From the cell containing the given text, extract its center point as (X, Y) coordinate. 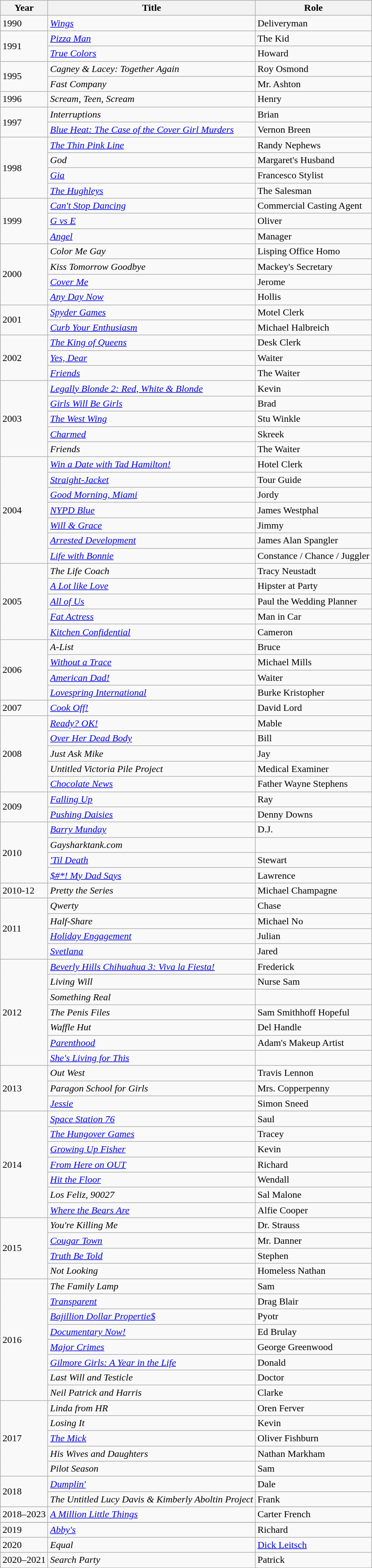
Falling Up (152, 799)
Growing Up Fisher (152, 1149)
2018–2023 (24, 1514)
Sal Malone (314, 1195)
Out West (152, 1073)
Frederick (314, 967)
Good Morning, Miami (152, 495)
G vs E (152, 221)
Tour Guide (314, 480)
Pizza Man (152, 38)
2015 (24, 1248)
Dr. Strauss (314, 1225)
Oren Ferver (314, 1408)
The King of Queens (152, 343)
Lovespring International (152, 693)
1997 (24, 122)
Randy Nephews (314, 145)
Mable (314, 723)
Will & Grace (152, 525)
Hollis (314, 297)
Paragon School for Girls (152, 1088)
Medical Examiner (314, 769)
2012 (24, 1012)
Denny Downs (314, 814)
Dale (314, 1484)
The Family Lamp (152, 1286)
Chase (314, 906)
Constance / Chance / Juggler (314, 556)
James Westphal (314, 510)
Without a Trace (152, 662)
All of Us (152, 601)
Truth Be Told (152, 1256)
Gilmore Girls: A Year in the Life (152, 1362)
Equal (152, 1545)
Hotel Clerk (314, 465)
Straight-Jacket (152, 480)
Stu Winkle (314, 419)
Losing It (152, 1423)
Cook Off! (152, 708)
Something Real (152, 997)
2017 (24, 1438)
Man in Car (314, 616)
1995 (24, 76)
Julian (314, 936)
Holiday Engagement (152, 936)
Jay (314, 754)
Legally Blonde 2: Red, White & Blonde (152, 388)
Year (24, 8)
Henry (314, 99)
Fat Actress (152, 616)
Parenthood (152, 1043)
Brad (314, 403)
Girls Will Be Girls (152, 403)
Last Will and Testicle (152, 1377)
Francesco Stylist (314, 175)
Bajillion Dollar Propertie$ (152, 1317)
Paul the Wedding Planner (314, 601)
NYPD Blue (152, 510)
Vernon Breen (314, 130)
1991 (24, 46)
Ed Brulay (314, 1332)
Michael Mills (314, 662)
1996 (24, 99)
2009 (24, 807)
Major Crimes (152, 1347)
Curb Your Enthusiasm (152, 327)
The Life Coach (152, 571)
2006 (24, 670)
Homeless Nathan (314, 1271)
Jordy (314, 495)
2011 (24, 928)
Nurse Sam (314, 982)
She's Living for This (152, 1058)
Oliver (314, 221)
Not Looking (152, 1271)
Margaret's Husband (314, 160)
Patrick (314, 1560)
2007 (24, 708)
Jared (314, 952)
Half-Share (152, 921)
Michael Champagne (314, 890)
D.J. (314, 830)
Barry Munday (152, 830)
Wings (152, 23)
Hipster at Party (314, 586)
Mr. Danner (314, 1241)
Blue Heat: The Case of the Cover Girl Murders (152, 130)
2018 (24, 1492)
Bill (314, 738)
Tracey (314, 1134)
Svetlana (152, 952)
George Greenwood (314, 1347)
Living Will (152, 982)
Neil Patrick and Harris (152, 1392)
Oliver Fishburn (314, 1438)
Cougar Town (152, 1241)
2008 (24, 754)
Cover Me (152, 282)
Jerome (314, 282)
Bruce (314, 647)
Waffle Hut (152, 1027)
Qwerty (152, 906)
Desk Clerk (314, 343)
'Til Death (152, 860)
Ready? OK! (152, 723)
Pretty the Series (152, 890)
The Mick (152, 1438)
Hit the Floor (152, 1180)
Cagney & Lacey: Together Again (152, 69)
A Lot like Love (152, 586)
Motel Clerk (314, 312)
Howard (314, 54)
Win a Date with Tad Hamilton! (152, 465)
Dick Leitsch (314, 1545)
Arrested Development (152, 541)
Lawrence (314, 875)
Pyotr (314, 1317)
Wendall (314, 1180)
2013 (24, 1088)
Pilot Season (152, 1469)
His Wives and Daughters (152, 1454)
Cameron (314, 632)
Can't Stop Dancing (152, 206)
Stephen (314, 1256)
A Million Little Things (152, 1514)
Yes, Dear (152, 358)
Deliveryman (314, 23)
The Penis Files (152, 1012)
Linda from HR (152, 1408)
Tracy Neustadt (314, 571)
Alfie Cooper (314, 1210)
Doctor (314, 1377)
2002 (24, 358)
Beverly Hills Chihuahua 3: Viva la Fiesta! (152, 967)
Del Handle (314, 1027)
The West Wing (152, 419)
Father Wayne Stephens (314, 784)
Interruptions (152, 114)
Pushing Daisies (152, 814)
Travis Lennon (314, 1073)
Nathan Markham (314, 1454)
Kitchen Confidential (152, 632)
2019 (24, 1530)
1998 (24, 168)
Michael No (314, 921)
David Lord (314, 708)
You're Killing Me (152, 1225)
Drag Blair (314, 1301)
Sam Smithhoff Hopeful (314, 1012)
Mackey's Secretary (314, 267)
2003 (24, 419)
Over Her Dead Body (152, 738)
Jessie (152, 1103)
Burke Kristopher (314, 693)
The Kid (314, 38)
Mrs. Copperpenny (314, 1088)
Saul (314, 1119)
American Dad! (152, 678)
Space Station 76 (152, 1119)
The Salesman (314, 191)
Kiss Tomorrow Goodbye (152, 267)
Just Ask Mike (152, 754)
Roy Osmond (314, 69)
Commercial Casting Agent (314, 206)
Role (314, 8)
Abby's (152, 1530)
Adam's Makeup Artist (314, 1043)
Clarke (314, 1392)
Life with Bonnie (152, 556)
The Hungover Games (152, 1134)
Carter French (314, 1514)
Ray (314, 799)
Simon Sneed (314, 1103)
James Alan Spangler (314, 541)
The Thin Pink Line (152, 145)
Untitled Victoria Pile Project (152, 769)
2020–2021 (24, 1560)
1990 (24, 23)
$#*! My Dad Says (152, 875)
Angel (152, 236)
Where the Bears Are (152, 1210)
God (152, 160)
2010 (24, 852)
Transparent (152, 1301)
Chocolate News (152, 784)
Michael Halbreich (314, 327)
Documentary Now! (152, 1332)
Fast Company (152, 84)
Spyder Games (152, 312)
Gaysharktank.com (152, 845)
Manager (314, 236)
The Untitled Lucy Davis & Kimberly Aboltin Project (152, 1499)
Donald (314, 1362)
Skreek (314, 434)
Stewart (314, 860)
2001 (24, 320)
Title (152, 8)
2020 (24, 1545)
Lisping Office Homo (314, 251)
Jimmy (314, 525)
Los Feliz, 90027 (152, 1195)
Search Party (152, 1560)
Charmed (152, 434)
The Hughleys (152, 191)
2014 (24, 1164)
Color Me Gay (152, 251)
A-List (152, 647)
True Colors (152, 54)
1999 (24, 221)
2004 (24, 510)
2016 (24, 1339)
2005 (24, 601)
From Here on OUT (152, 1165)
Any Day Now (152, 297)
Brian (314, 114)
2000 (24, 274)
Mr. Ashton (314, 84)
Frank (314, 1499)
2010-12 (24, 890)
Dumplin' (152, 1484)
Scream, Teen, Scream (152, 99)
Gia (152, 175)
